Detect which cell encompasses the target text, then output its [X, Y] center coordinate. 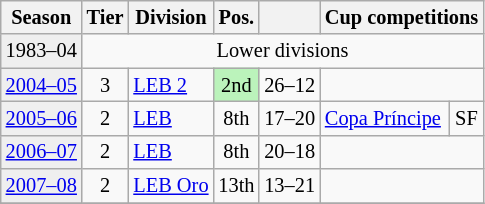
LEB 2 [170, 85]
Season [42, 17]
2007–08 [42, 186]
2nd [236, 85]
13th [236, 186]
3 [106, 85]
Tier [106, 17]
2006–07 [42, 152]
2004–05 [42, 85]
26–12 [290, 85]
1983–04 [42, 51]
Pos. [236, 17]
20–18 [290, 152]
2005–06 [42, 118]
Cup competitions [402, 17]
Division [170, 17]
LEB Oro [170, 186]
17–20 [290, 118]
Copa Príncipe [385, 118]
SF [466, 118]
13–21 [290, 186]
Lower divisions [282, 51]
